Extract the [x, y] coordinate from the center of the cell holding the provided text.  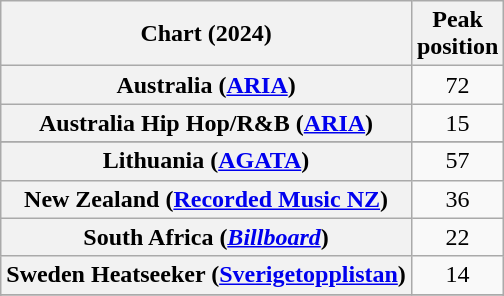
Australia Hip Hop/R&B (ARIA) [206, 123]
72 [457, 85]
Sweden Heatseeker (Sverigetopplistan) [206, 275]
Lithuania (AGATA) [206, 161]
57 [457, 161]
22 [457, 237]
South Africa (Billboard) [206, 237]
Australia (ARIA) [206, 85]
Peakposition [457, 34]
36 [457, 199]
14 [457, 275]
15 [457, 123]
Chart (2024) [206, 34]
New Zealand (Recorded Music NZ) [206, 199]
